Detect which cell encompasses the target text, then output its [x, y] center coordinate. 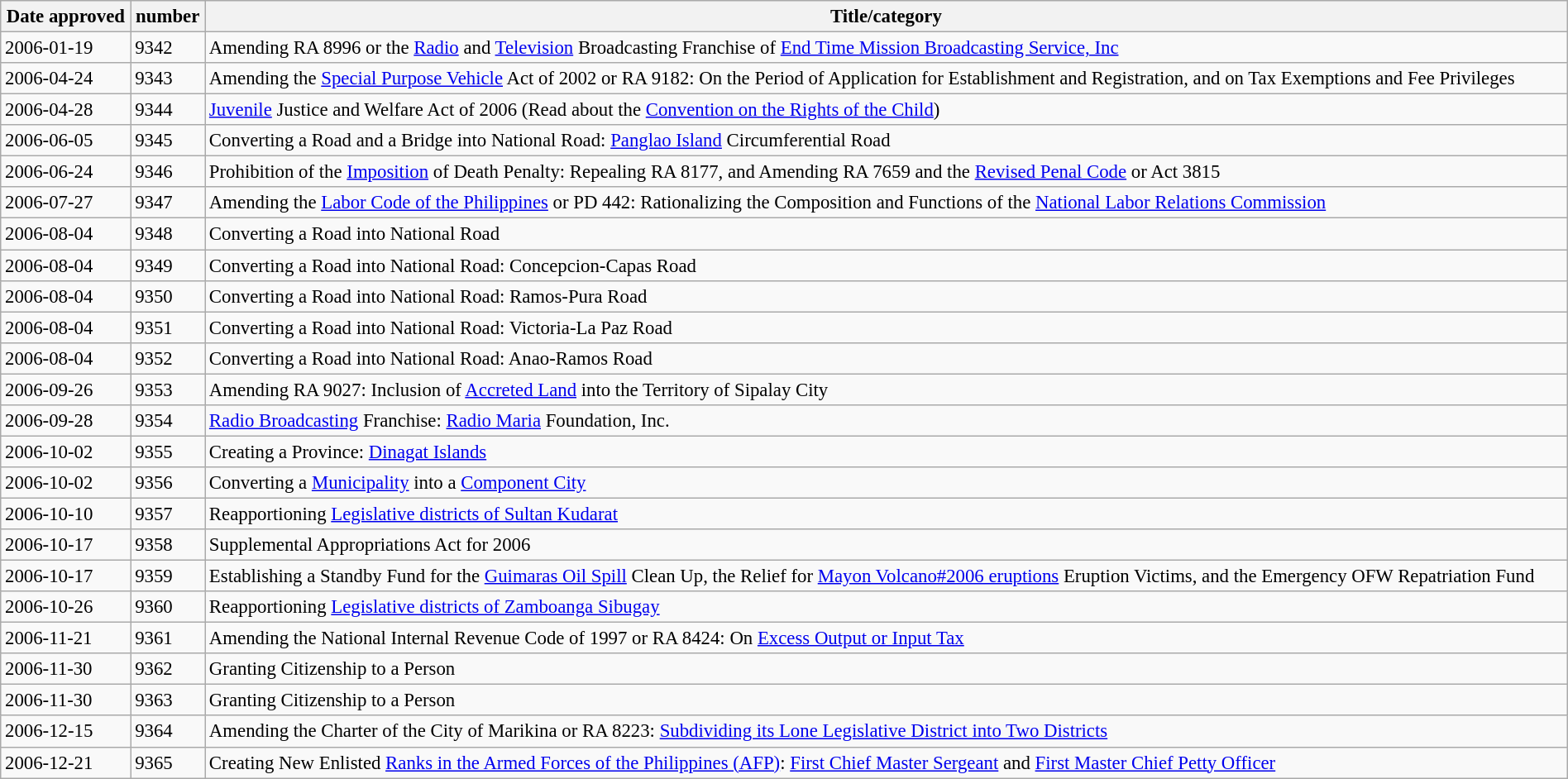
Creating a Province: Dinagat Islands [887, 452]
2006-09-28 [66, 421]
Converting a Road into National Road [887, 234]
9356 [168, 483]
Creating New Enlisted Ranks in the Armed Forces of the Philippines (AFP): First Chief Master Sergeant and First Master Chief Petty Officer [887, 762]
9363 [168, 700]
9362 [168, 669]
Converting a Road into National Road: Victoria-La Paz Road [887, 327]
Converting a Road into National Road: Ramos-Pura Road [887, 296]
9353 [168, 389]
9351 [168, 327]
9365 [168, 762]
2006-04-24 [66, 79]
Reapportioning Legislative districts of Sultan Kudarat [887, 514]
9357 [168, 514]
9344 [168, 110]
2006-11-21 [66, 638]
Converting a Road into National Road: Concepcion-Capas Road [887, 265]
2006-12-15 [66, 732]
Prohibition of the Imposition of Death Penalty: Repealing RA 8177, and Amending RA 7659 and the Revised Penal Code or Act 3815 [887, 172]
Radio Broadcasting Franchise: Radio Maria Foundation, Inc. [887, 421]
9347 [168, 203]
9346 [168, 172]
Amending the Labor Code of the Philippines or PD 442: Rationalizing the Composition and Functions of the National Labor Relations Commission [887, 203]
9359 [168, 576]
2006-06-05 [66, 141]
9345 [168, 141]
Converting a Road and a Bridge into National Road: Panglao Island Circumferential Road [887, 141]
9358 [168, 545]
2006-12-21 [66, 762]
2006-07-27 [66, 203]
Amending the Charter of the City of Marikina or RA 8223: Subdividing its Lone Legislative District into Two Districts [887, 732]
Title/category [887, 17]
2006-10-10 [66, 514]
9361 [168, 638]
Converting a Municipality into a Component City [887, 483]
number [168, 17]
Supplemental Appropriations Act for 2006 [887, 545]
Amending RA 9027: Inclusion of Accreted Land into the Territory of Sipalay City [887, 389]
9349 [168, 265]
9342 [168, 48]
Amending RA 8996 or the Radio and Television Broadcasting Franchise of End Time Mission Broadcasting Service, Inc [887, 48]
9348 [168, 234]
2006-09-26 [66, 389]
Converting a Road into National Road: Anao-Ramos Road [887, 358]
9354 [168, 421]
9343 [168, 79]
9350 [168, 296]
2006-10-26 [66, 607]
9352 [168, 358]
Date approved [66, 17]
Juvenile Justice and Welfare Act of 2006 (Read about the Convention on the Rights of the Child) [887, 110]
Reapportioning Legislative districts of Zamboanga Sibugay [887, 607]
2006-04-28 [66, 110]
9355 [168, 452]
9360 [168, 607]
Amending the National Internal Revenue Code of 1997 or RA 8424: On Excess Output or Input Tax [887, 638]
9364 [168, 732]
2006-06-24 [66, 172]
2006-01-19 [66, 48]
